Determine the [x, y] coordinate at the center of the cell enclosing the given text.  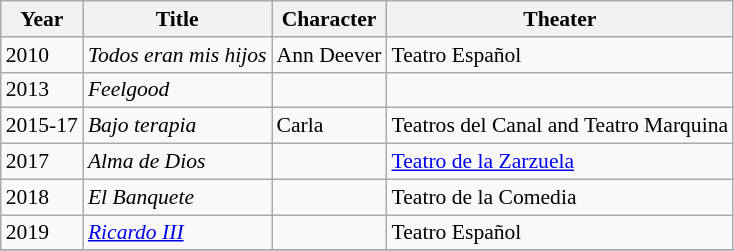
Alma de Dios [178, 162]
2010 [42, 55]
Carla [330, 126]
2018 [42, 197]
2017 [42, 162]
Todos eran mis hijos [178, 55]
Ann Deever [330, 55]
Theater [560, 19]
El Banquete [178, 197]
Teatros del Canal and Teatro Marquina [560, 126]
Bajo terapia [178, 126]
2019 [42, 233]
Teatro de la Zarzuela [560, 162]
2015-17 [42, 126]
Character [330, 19]
Teatro de la Comedia [560, 197]
Title [178, 19]
2013 [42, 90]
Ricardo III [178, 233]
Year [42, 19]
Feelgood [178, 90]
